Provide the (X, Y) coordinate of the cell's center where the given text is located.  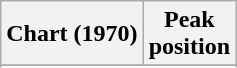
Chart (1970) (72, 34)
Peakposition (189, 34)
